Locate the cell with the specified text and output its [X, Y] center coordinate. 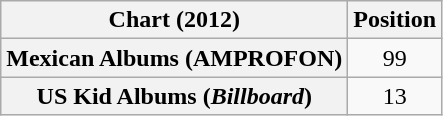
Chart (2012) [174, 20]
Position [395, 20]
99 [395, 58]
US Kid Albums (Billboard) [174, 96]
Mexican Albums (AMPROFON) [174, 58]
13 [395, 96]
